Locate the cell with the specified text and output its (X, Y) center coordinate. 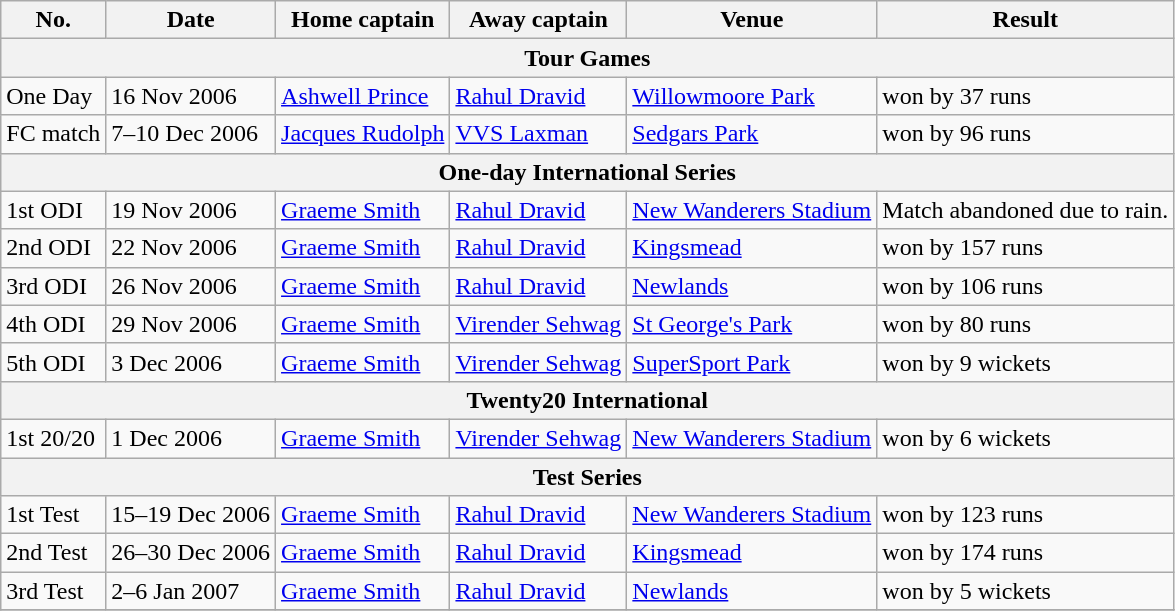
Test Series (588, 477)
1st ODI (54, 210)
4th ODI (54, 324)
1 Dec 2006 (191, 438)
2nd ODI (54, 248)
No. (54, 20)
1st Test (54, 515)
won by 9 wickets (1026, 362)
3rd Test (54, 591)
won by 96 runs (1026, 134)
22 Nov 2006 (191, 248)
3rd ODI (54, 286)
26 Nov 2006 (191, 286)
19 Nov 2006 (191, 210)
Result (1026, 20)
won by 37 runs (1026, 96)
VVS Laxman (538, 134)
Jacques Rudolph (363, 134)
Date (191, 20)
15–19 Dec 2006 (191, 515)
Home captain (363, 20)
FC match (54, 134)
1st 20/20 (54, 438)
One-day International Series (588, 172)
3 Dec 2006 (191, 362)
SuperSport Park (752, 362)
Ashwell Prince (363, 96)
won by 157 runs (1026, 248)
16 Nov 2006 (191, 96)
won by 80 runs (1026, 324)
won by 123 runs (1026, 515)
7–10 Dec 2006 (191, 134)
St George's Park (752, 324)
Twenty20 International (588, 400)
won by 5 wickets (1026, 591)
Tour Games (588, 58)
won by 174 runs (1026, 553)
2nd Test (54, 553)
won by 106 runs (1026, 286)
2–6 Jan 2007 (191, 591)
Away captain (538, 20)
Sedgars Park (752, 134)
29 Nov 2006 (191, 324)
Match abandoned due to rain. (1026, 210)
One Day (54, 96)
Venue (752, 20)
26–30 Dec 2006 (191, 553)
won by 6 wickets (1026, 438)
5th ODI (54, 362)
Willowmoore Park (752, 96)
